Pinpoint the cell where the given text exists, returning its (x, y) midpoint coordinate. 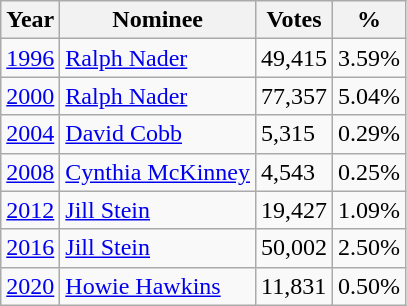
19,427 (294, 210)
4,543 (294, 172)
0.29% (370, 134)
0.25% (370, 172)
49,415 (294, 58)
Cynthia McKinney (158, 172)
Votes (294, 20)
3.59% (370, 58)
2.50% (370, 248)
77,357 (294, 96)
2012 (30, 210)
2020 (30, 286)
2000 (30, 96)
2008 (30, 172)
% (370, 20)
5.04% (370, 96)
David Cobb (158, 134)
1.09% (370, 210)
1996 (30, 58)
Year (30, 20)
Nominee (158, 20)
2016 (30, 248)
5,315 (294, 134)
50,002 (294, 248)
11,831 (294, 286)
0.50% (370, 286)
Howie Hawkins (158, 286)
2004 (30, 134)
